Scan for the cell matching the given text and deliver its [X, Y] coordinate at center. 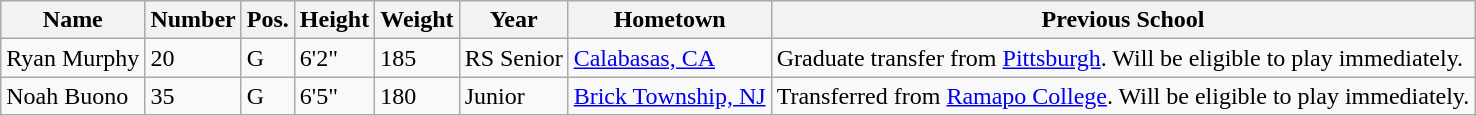
Year [514, 20]
35 [193, 96]
Number [193, 20]
6'5" [334, 96]
RS Senior [514, 58]
Transferred from Ramapo College. Will be eligible to play immediately. [1123, 96]
185 [417, 58]
Graduate transfer from Pittsburgh. Will be eligible to play immediately. [1123, 58]
180 [417, 96]
20 [193, 58]
Height [334, 20]
Previous School [1123, 20]
Noah Buono [73, 96]
Calabasas, CA [670, 58]
Weight [417, 20]
Junior [514, 96]
Pos. [268, 20]
Hometown [670, 20]
Brick Township, NJ [670, 96]
Ryan Murphy [73, 58]
Name [73, 20]
6'2" [334, 58]
